Find where the given text appears and provide that cell's center as [x, y] coordinate. 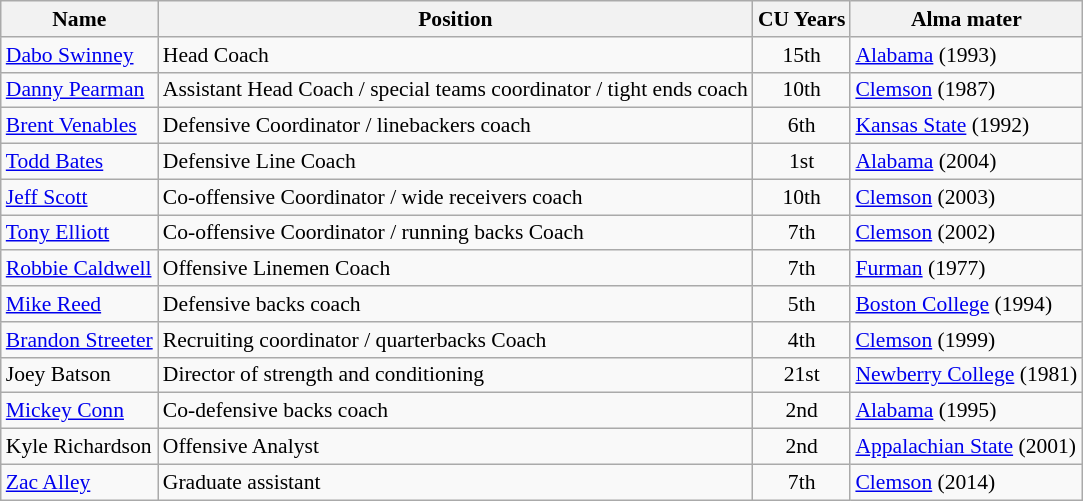
Name [80, 19]
Kyle Richardson [80, 447]
CU Years [802, 19]
Clemson (2014) [966, 482]
Robbie Caldwell [80, 269]
Brandon Streeter [80, 340]
Appalachian State (2001) [966, 447]
Alabama (1993) [966, 55]
5th [802, 304]
Alabama (1995) [966, 411]
Alma mater [966, 19]
Head Coach [456, 55]
Dabo Swinney [80, 55]
Clemson (1987) [966, 90]
Defensive backs coach [456, 304]
Offensive Linemen Coach [456, 269]
Alabama (2004) [966, 162]
Newberry College (1981) [966, 375]
Todd Bates [80, 162]
Danny Pearman [80, 90]
Jeff Scott [80, 197]
Director of strength and conditioning [456, 375]
Graduate assistant [456, 482]
Recruiting coordinator / quarterbacks Coach [456, 340]
Co-offensive Coordinator / running backs Coach [456, 233]
Clemson (1999) [966, 340]
Clemson (2003) [966, 197]
Position [456, 19]
Furman (1977) [966, 269]
Offensive Analyst [456, 447]
Defensive Line Coach [456, 162]
4th [802, 340]
Co-defensive backs coach [456, 411]
Mike Reed [80, 304]
Mickey Conn [80, 411]
Clemson (2002) [966, 233]
Zac Alley [80, 482]
Assistant Head Coach / special teams coordinator / tight ends coach [456, 90]
15th [802, 55]
1st [802, 162]
Kansas State (1992) [966, 126]
21st [802, 375]
Co-offensive Coordinator / wide receivers coach [456, 197]
Brent Venables [80, 126]
Joey Batson [80, 375]
Defensive Coordinator / linebackers coach [456, 126]
Boston College (1994) [966, 304]
6th [802, 126]
Tony Elliott [80, 233]
